Pinpoint the cell where the given text exists, returning its [x, y] midpoint coordinate. 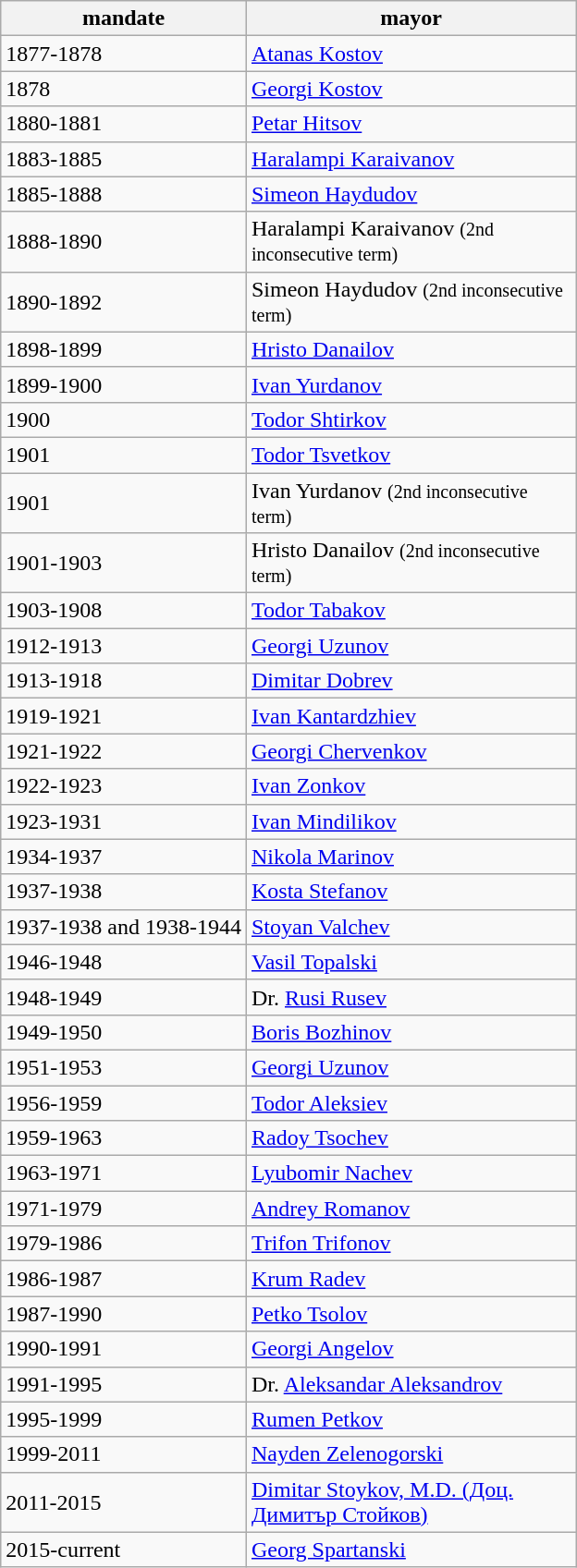
Trifon Trifonov [411, 1244]
1956-1959 [124, 1102]
1919-1921 [124, 716]
Hristo Danailov [411, 349]
1990-1991 [124, 1349]
1923-1931 [124, 821]
Hristo Danailov (2nd inconsecutive term) [411, 564]
Andrey Romanov [411, 1209]
1963-1971 [124, 1173]
Stoyan Valchev [411, 927]
1991-1995 [124, 1384]
1878 [124, 89]
Ivan Yurdanov [411, 384]
Todor Tsvetkov [411, 455]
Ivan Kantardzhiev [411, 716]
mayor [411, 18]
Nikola Marinov [411, 857]
Nayden Zelenogorski [411, 1454]
Vasil Topalski [411, 962]
1901-1903 [124, 564]
Kosta Stefanov [411, 892]
1880-1881 [124, 124]
Ivan Zonkov [411, 786]
Simeon Haydudov (2nd inconsecutive term) [411, 301]
Lyubomir Nachev [411, 1173]
Boris Bozhinov [411, 1032]
1934-1937 [124, 857]
Radoy Tsochev [411, 1138]
1921-1922 [124, 751]
1946-1948 [124, 962]
1979-1986 [124, 1244]
1912-1913 [124, 646]
1888-1890 [124, 242]
2011-2015 [124, 1502]
1877-1878 [124, 54]
Dimitar Stoykov, M.D. (Доц. Димитър Стойков) [411, 1502]
Petar Hitsov [411, 124]
1883-1885 [124, 159]
Dr. Rusi Rusev [411, 997]
Todor Tabakov [411, 611]
1937-1938 and 1938-1944 [124, 927]
1999-2011 [124, 1454]
Georgi Angelov [411, 1349]
1959-1963 [124, 1138]
Rumen Petkov [411, 1419]
1937-1938 [124, 892]
Petko Tsolov [411, 1314]
Todor Shtirkov [411, 419]
Georgi Chervenkov [411, 751]
Todor Aleksiev [411, 1102]
Haralampi Karaivanov (2nd inconsecutive term) [411, 242]
Simeon Haydudov [411, 194]
1913-1918 [124, 681]
1986-1987 [124, 1279]
Georg Spartanski [411, 1550]
1995-1999 [124, 1419]
1903-1908 [124, 611]
1898-1899 [124, 349]
Dimitar Dobrev [411, 681]
1900 [124, 419]
1899-1900 [124, 384]
mandate [124, 18]
2015-current [124, 1550]
Haralampi Karaivanov [411, 159]
1922-1923 [124, 786]
1971-1979 [124, 1209]
Georgi Kostov [411, 89]
1890-1892 [124, 301]
Krum Radev [411, 1279]
Ivan Yurdanov (2nd inconsecutive term) [411, 503]
1885-1888 [124, 194]
1948-1949 [124, 997]
Ivan Mindilikov [411, 821]
1987-1990 [124, 1314]
Atanas Kostov [411, 54]
1951-1953 [124, 1067]
1949-1950 [124, 1032]
Dr. Aleksandar Aleksandrov [411, 1384]
